Return the [x, y] coordinate for the center point of the cell that contains the specified text.  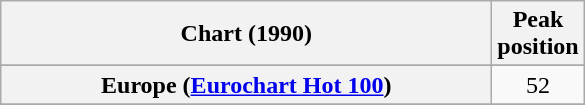
Europe (Eurochart Hot 100) [246, 85]
Peakposition [538, 34]
52 [538, 85]
Chart (1990) [246, 34]
